Return the (X, Y) coordinate for the center point of the cell that contains the specified text.  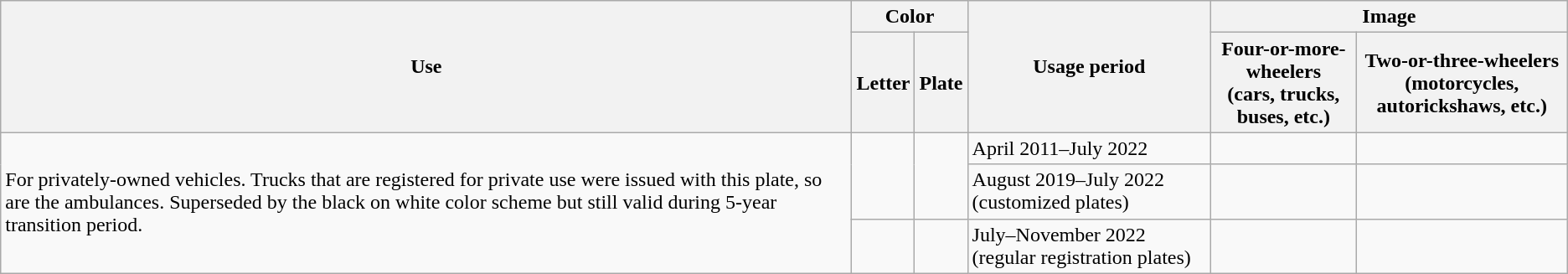
Plate (941, 82)
August 2019–July 2022 (customized plates) (1089, 191)
Use (426, 67)
Two-or-three-wheelers(motorcycles, autorickshaws, etc.) (1462, 82)
Four-or-more-wheelers(cars, trucks, buses, etc.) (1283, 82)
July–November 2022 (regular registration plates) (1089, 246)
Color (910, 17)
Image (1389, 17)
Letter (883, 82)
Usage period (1089, 67)
April 2011–July 2022 (1089, 148)
